Search for the cell housing the specified text and yield its (x, y) center coordinate. 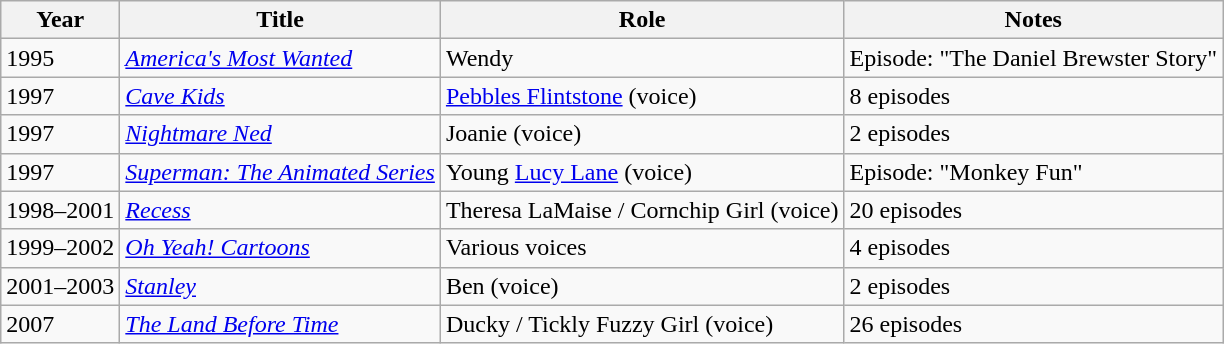
Recess (280, 210)
The Land Before Time (280, 324)
Episode: "The Daniel Brewster Story" (1034, 58)
4 episodes (1034, 248)
Pebbles Flintstone (voice) (642, 96)
Title (280, 20)
1998–2001 (60, 210)
Year (60, 20)
Ducky / Tickly Fuzzy Girl (voice) (642, 324)
Young Lucy Lane (voice) (642, 172)
20 episodes (1034, 210)
26 episodes (1034, 324)
Superman: The Animated Series (280, 172)
Stanley (280, 286)
Wendy (642, 58)
2001–2003 (60, 286)
America's Most Wanted (280, 58)
Notes (1034, 20)
Joanie (voice) (642, 134)
Ben (voice) (642, 286)
8 episodes (1034, 96)
1995 (60, 58)
1999–2002 (60, 248)
2007 (60, 324)
Role (642, 20)
Cave Kids (280, 96)
Episode: "Monkey Fun" (1034, 172)
Oh Yeah! Cartoons (280, 248)
Theresa LaMaise / Cornchip Girl (voice) (642, 210)
Nightmare Ned (280, 134)
Various voices (642, 248)
